From the cell containing the given text, extract its center point as [X, Y] coordinate. 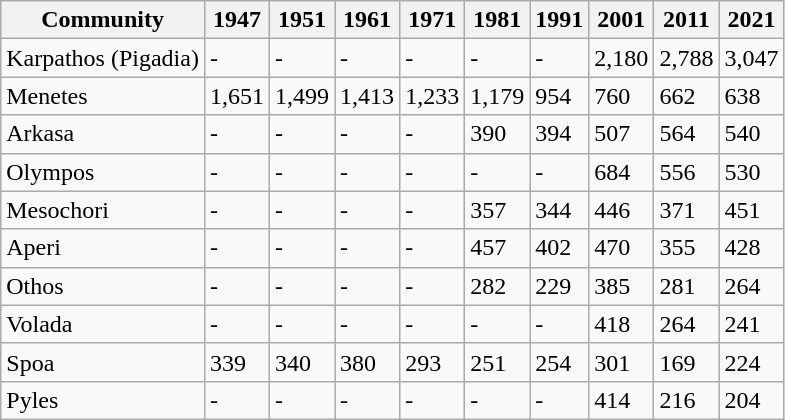
1947 [236, 20]
638 [752, 96]
507 [622, 134]
229 [560, 286]
564 [686, 134]
540 [752, 134]
339 [236, 362]
Volada [103, 324]
204 [752, 400]
1,179 [498, 96]
760 [622, 96]
1971 [432, 20]
390 [498, 134]
254 [560, 362]
301 [622, 362]
Othos [103, 286]
385 [622, 286]
380 [368, 362]
281 [686, 286]
428 [752, 248]
Menetes [103, 96]
1961 [368, 20]
355 [686, 248]
340 [302, 362]
418 [622, 324]
1981 [498, 20]
224 [752, 362]
3,047 [752, 58]
2011 [686, 20]
451 [752, 210]
216 [686, 400]
662 [686, 96]
Arkasa [103, 134]
457 [498, 248]
1,413 [368, 96]
1,233 [432, 96]
402 [560, 248]
Community [103, 20]
251 [498, 362]
954 [560, 96]
394 [560, 134]
Olympos [103, 172]
414 [622, 400]
293 [432, 362]
684 [622, 172]
1991 [560, 20]
Aperi [103, 248]
2021 [752, 20]
530 [752, 172]
357 [498, 210]
282 [498, 286]
169 [686, 362]
Karpathos (Pigadia) [103, 58]
470 [622, 248]
556 [686, 172]
2001 [622, 20]
446 [622, 210]
Spoa [103, 362]
1951 [302, 20]
344 [560, 210]
1,499 [302, 96]
241 [752, 324]
2,788 [686, 58]
Mesochori [103, 210]
Pyles [103, 400]
2,180 [622, 58]
371 [686, 210]
1,651 [236, 96]
